Extract the (x, y) coordinate from the center of the cell holding the provided text.  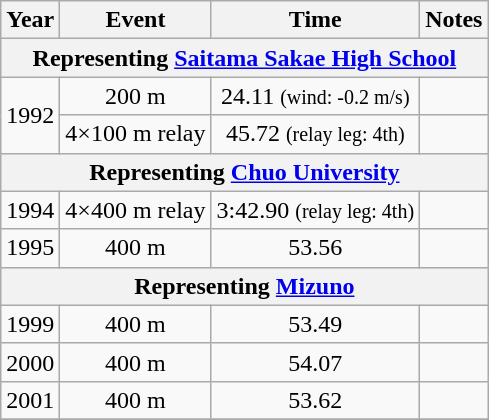
Time (316, 20)
54.07 (316, 362)
4×400 m relay (136, 210)
Notes (454, 20)
45.72 (relay leg: 4th) (316, 134)
24.11 (wind: -0.2 m/s) (316, 96)
Representing Mizuno (244, 286)
53.62 (316, 400)
53.56 (316, 248)
2001 (30, 400)
1999 (30, 324)
Event (136, 20)
3:42.90 (relay leg: 4th) (316, 210)
1995 (30, 248)
1994 (30, 210)
1992 (30, 115)
Representing Saitama Sakae High School (244, 58)
4×100 m relay (136, 134)
2000 (30, 362)
200 m (136, 96)
53.49 (316, 324)
Year (30, 20)
Representing Chuo University (244, 172)
